Return the [x, y] coordinate for the center point of the cell that contains the specified text.  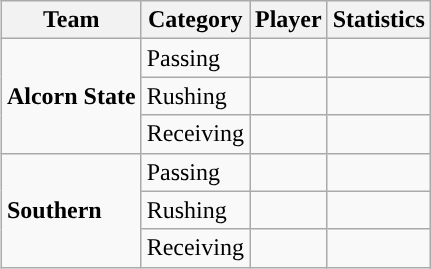
Team [71, 20]
Southern [71, 210]
Statistics [378, 20]
Category [195, 20]
Player [289, 20]
Alcorn State [71, 96]
